Detect which cell encompasses the target text, then output its (X, Y) center coordinate. 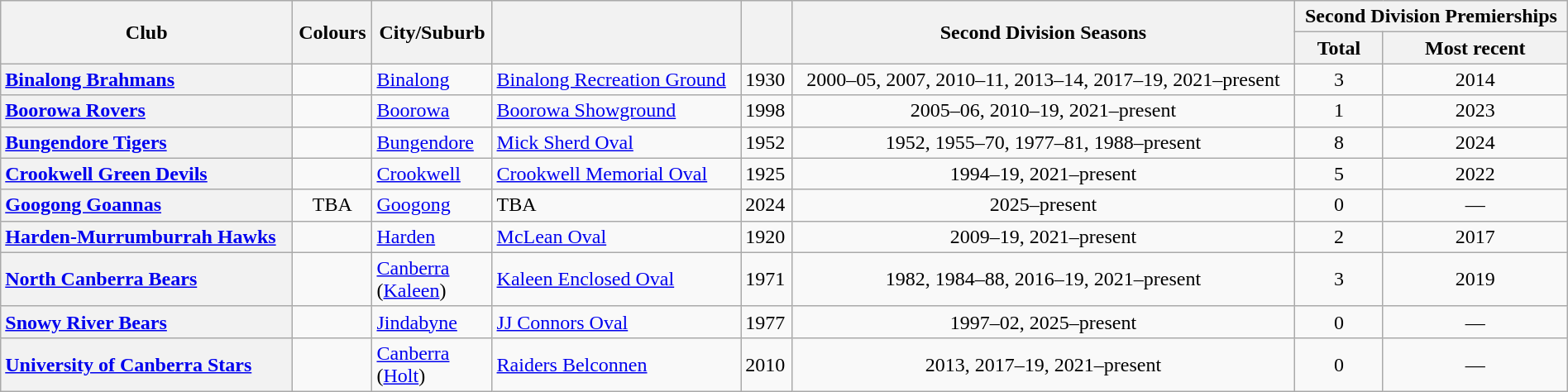
2014 (1475, 79)
Googong Goannas (147, 205)
1 (1340, 111)
2009–19, 2021–present (1043, 237)
Colours (332, 32)
Binalong Recreation Ground (617, 79)
Googong (432, 205)
2 (1340, 237)
Boorowa Showground (617, 111)
McLean Oval (617, 237)
1998 (767, 111)
2005–06, 2010–19, 2021–present (1043, 111)
2022 (1475, 174)
Canberra(Holt) (432, 364)
2023 (1475, 111)
1952 (767, 142)
1994–19, 2021–present (1043, 174)
2017 (1475, 237)
Boorowa Rovers (147, 111)
Club (147, 32)
North Canberra Bears (147, 280)
Binalong (432, 79)
Binalong Brahmans (147, 79)
2000–05, 2007, 2010–11, 2013–14, 2017–19, 2021–present (1043, 79)
Bungendore Tigers (147, 142)
5 (1340, 174)
Raiders Belconnen (617, 364)
Most recent (1475, 48)
Crookwell (432, 174)
1952, 1955–70, 1977–81, 1988–present (1043, 142)
Second Division Premierships (1432, 17)
1977 (767, 322)
1920 (767, 237)
Harden (432, 237)
Snowy River Bears (147, 322)
Crookwell Memorial Oval (617, 174)
City/Suburb (432, 32)
Jindabyne (432, 322)
Total (1340, 48)
2013, 2017–19, 2021–present (1043, 364)
2010 (767, 364)
JJ Connors Oval (617, 322)
1930 (767, 79)
1997–02, 2025–present (1043, 322)
Canberra(Kaleen) (432, 280)
Crookwell Green Devils (147, 174)
Mick Sherd Oval (617, 142)
Bungendore (432, 142)
Second Division Seasons (1043, 32)
Boorowa (432, 111)
8 (1340, 142)
1971 (767, 280)
Harden-Murrumburrah Hawks (147, 237)
2025–present (1043, 205)
1925 (767, 174)
Kaleen Enclosed Oval (617, 280)
1982, 1984–88, 2016–19, 2021–present (1043, 280)
University of Canberra Stars (147, 364)
2019 (1475, 280)
